For the text-containing cell, return its midpoint in [X, Y] coordinate format. 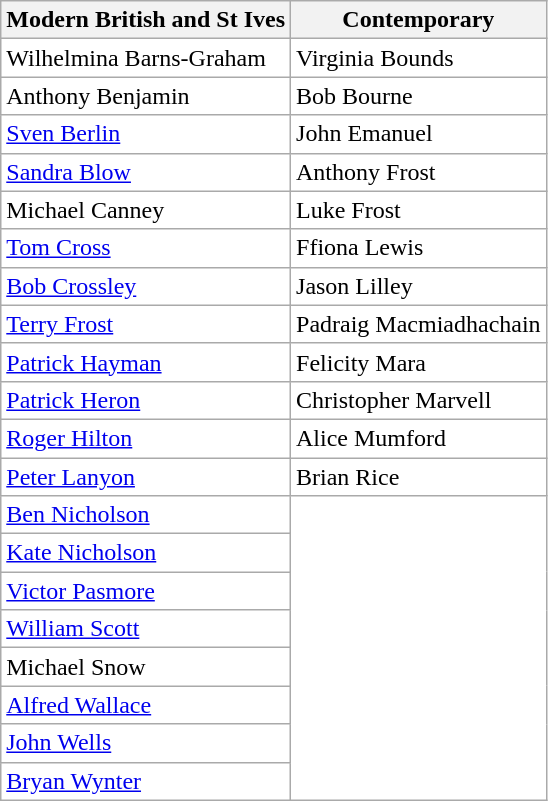
Luke Frost [419, 210]
Victor Pasmore [146, 591]
Contemporary [419, 20]
Patrick Heron [146, 400]
Bryan Wynter [146, 781]
Anthony Frost [419, 172]
Felicity Mara [419, 362]
Virginia Bounds [419, 58]
Terry Frost [146, 324]
Patrick Hayman [146, 362]
Modern British and St Ives [146, 20]
Bob Bourne [419, 96]
Sandra Blow [146, 172]
Roger Hilton [146, 438]
Brian Rice [419, 477]
Michael Snow [146, 667]
William Scott [146, 629]
Anthony Benjamin [146, 96]
Kate Nicholson [146, 553]
Alfred Wallace [146, 705]
Jason Lilley [419, 286]
Michael Canney [146, 210]
John Wells [146, 743]
Wilhelmina Barns-Graham [146, 58]
Sven Berlin [146, 134]
John Emanuel [419, 134]
Alice Mumford [419, 438]
Bob Crossley [146, 286]
Ffiona Lewis [419, 248]
Padraig Macmiadhachain [419, 324]
Tom Cross [146, 248]
Ben Nicholson [146, 515]
Peter Lanyon [146, 477]
Christopher Marvell [419, 400]
